Find where the given text appears and provide that cell's center as (X, Y) coordinate. 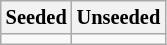
Seeded (36, 17)
Unseeded (118, 17)
